Find where the given text appears and provide that cell's center as (x, y) coordinate. 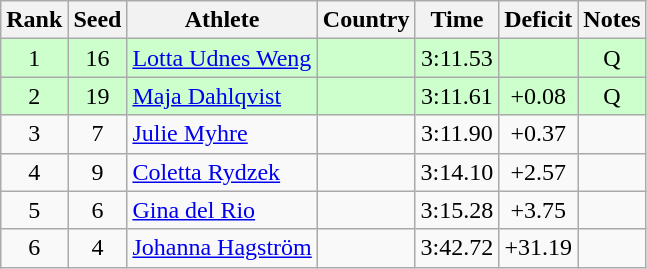
19 (98, 96)
2 (34, 96)
16 (98, 58)
Julie Myhre (222, 134)
Deficit (538, 20)
3:15.28 (457, 210)
7 (98, 134)
Notes (612, 20)
+3.75 (538, 210)
Gina del Rio (222, 210)
3:14.10 (457, 172)
3:11.90 (457, 134)
Athlete (222, 20)
+0.08 (538, 96)
+31.19 (538, 248)
3:42.72 (457, 248)
Maja Dahlqvist (222, 96)
Coletta Rydzek (222, 172)
3:11.53 (457, 58)
Rank (34, 20)
3 (34, 134)
Lotta Udnes Weng (222, 58)
Country (366, 20)
3:11.61 (457, 96)
Johanna Hagström (222, 248)
+0.37 (538, 134)
Time (457, 20)
5 (34, 210)
9 (98, 172)
Seed (98, 20)
1 (34, 58)
+2.57 (538, 172)
